Return the (X, Y) coordinate for the center point of the cell that contains the specified text.  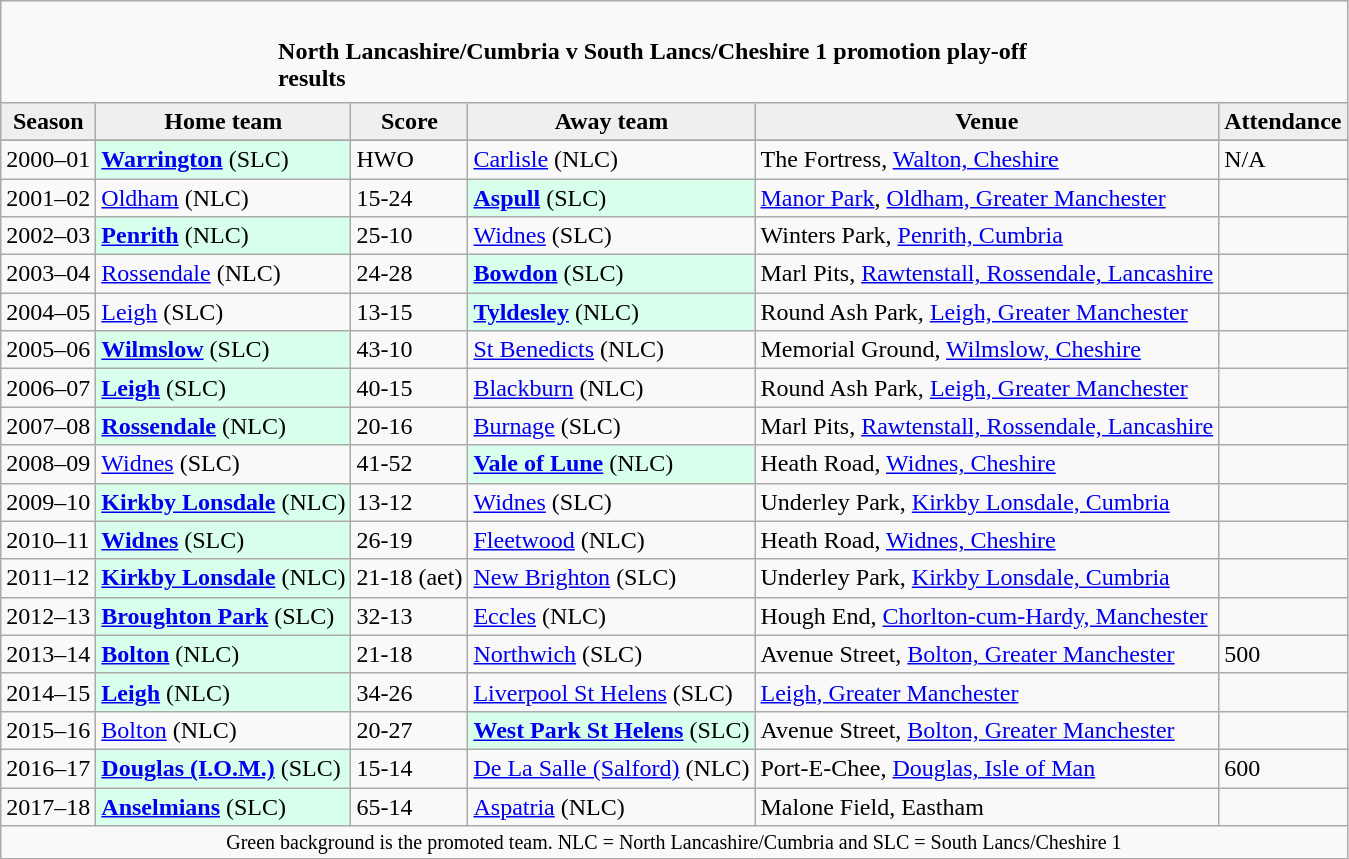
Bowdon (SLC) (612, 274)
Aspull (SLC) (612, 197)
2004–05 (48, 312)
Warrington (SLC) (224, 159)
N/A (1283, 159)
2016–17 (48, 768)
Liverpool St Helens (SLC) (612, 692)
21-18 (410, 654)
43-10 (410, 350)
Manor Park, Oldham, Greater Manchester (987, 197)
Broughton Park (SLC) (224, 616)
Green background is the promoted team. NLC = North Lancashire/Cumbria and SLC = South Lancs/Cheshire 1 (674, 842)
Penrith (NLC) (224, 236)
Score (410, 121)
32-13 (410, 616)
2012–13 (48, 616)
Fleetwood (NLC) (612, 540)
2009–10 (48, 502)
2010–11 (48, 540)
Tyldesley (NLC) (612, 312)
2014–15 (48, 692)
2001–02 (48, 197)
Hough End, Chorlton-cum-Hardy, Manchester (987, 616)
Leigh, Greater Manchester (987, 692)
2017–18 (48, 807)
2011–12 (48, 578)
2007–08 (48, 426)
34-26 (410, 692)
St Benedicts (NLC) (612, 350)
2002–03 (48, 236)
Away team (612, 121)
25-10 (410, 236)
Oldham (NLC) (224, 197)
Memorial Ground, Wilmslow, Cheshire (987, 350)
The Fortress, Walton, Cheshire (987, 159)
Winters Park, Penrith, Cumbria (987, 236)
24-28 (410, 274)
600 (1283, 768)
Venue (987, 121)
Vale of Lune (NLC) (612, 464)
Leigh (NLC) (224, 692)
Douglas (I.O.M.) (SLC) (224, 768)
Malone Field, Eastham (987, 807)
2015–16 (48, 730)
Aspatria (NLC) (612, 807)
Anselmians (SLC) (224, 807)
26-19 (410, 540)
15-14 (410, 768)
Port-E-Chee, Douglas, Isle of Man (987, 768)
2000–01 (48, 159)
Carlisle (NLC) (612, 159)
2005–06 (48, 350)
Eccles (NLC) (612, 616)
2008–09 (48, 464)
65-14 (410, 807)
20-16 (410, 426)
New Brighton (SLC) (612, 578)
20-27 (410, 730)
Blackburn (NLC) (612, 388)
West Park St Helens (SLC) (612, 730)
Home team (224, 121)
500 (1283, 654)
2003–04 (48, 274)
13-12 (410, 502)
Attendance (1283, 121)
Season (48, 121)
21-18 (aet) (410, 578)
41-52 (410, 464)
40-15 (410, 388)
15-24 (410, 197)
2006–07 (48, 388)
2013–14 (48, 654)
De La Salle (Salford) (NLC) (612, 768)
13-15 (410, 312)
Burnage (SLC) (612, 426)
HWO (410, 159)
Wilmslow (SLC) (224, 350)
Northwich (SLC) (612, 654)
